For the text-containing cell, return its midpoint in [X, Y] coordinate format. 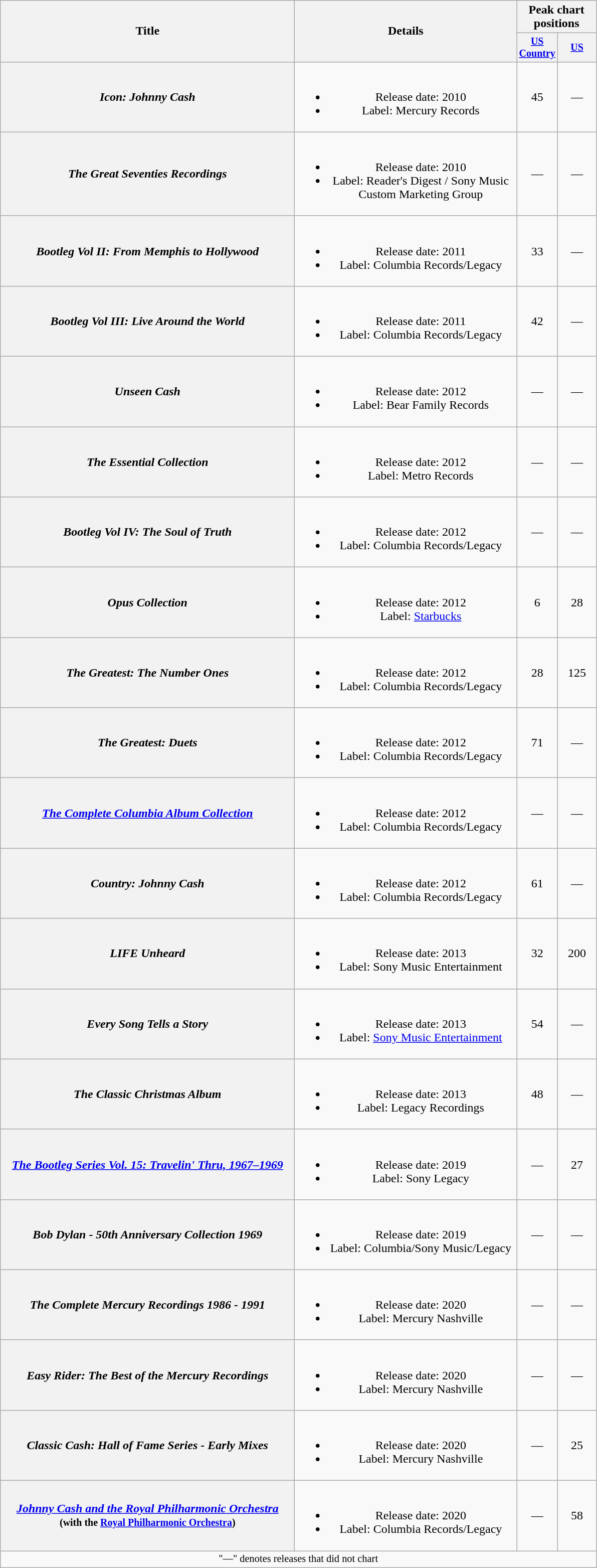
Icon: Johnny Cash [147, 97]
27 [577, 1164]
The Essential Collection [147, 462]
Details [406, 31]
61 [537, 883]
Title [147, 31]
Release date: 2019Label: Columbia/Sony Music/Legacy [406, 1234]
The Complete Columbia Album Collection [147, 813]
Release date: 2020Label: Columbia Records/Legacy [406, 1516]
LIFE Unheard [147, 954]
25 [577, 1445]
The Greatest: Duets [147, 743]
Easy Rider: The Best of the Mercury Recordings [147, 1375]
The Complete Mercury Recordings 1986 - 1991 [147, 1305]
Bootleg Vol IV: The Soul of Truth [147, 532]
Release date: 2012Label: Metro Records [406, 462]
Bootleg Vol II: From Memphis to Hollywood [147, 251]
US [577, 47]
45 [537, 97]
32 [537, 954]
Release date: 2012Label: Bear Family Records [406, 392]
The Classic Christmas Album [147, 1094]
48 [537, 1094]
Peak chartpositions [556, 17]
125 [577, 673]
33 [537, 251]
US Country [537, 47]
Release date: 2010Label: Mercury Records [406, 97]
Country: Johnny Cash [147, 883]
Bootleg Vol III: Live Around the World [147, 321]
200 [577, 954]
The Bootleg Series Vol. 15: Travelin' Thru, 1967–1969 [147, 1164]
42 [537, 321]
58 [577, 1516]
Release date: 2012Label: Starbucks [406, 602]
Unseen Cash [147, 392]
"—" denotes releases that did not chart [299, 1559]
Every Song Tells a Story [147, 1024]
Release date: 2010Label: Reader's Digest / Sony Music Custom Marketing Group [406, 174]
6 [537, 602]
The Greatest: The Number Ones [147, 673]
The Great Seventies Recordings [147, 174]
71 [537, 743]
Release date: 2013Label: Legacy Recordings [406, 1094]
Opus Collection [147, 602]
54 [537, 1024]
Classic Cash: Hall of Fame Series - Early Mixes [147, 1445]
Release date: 2019Label: Sony Legacy [406, 1164]
Bob Dylan - 50th Anniversary Collection 1969 [147, 1234]
Johnny Cash and the Royal Philharmonic Orchestra(with the Royal Philharmonic Orchestra) [147, 1516]
